For the text-containing cell, return its midpoint in (x, y) coordinate format. 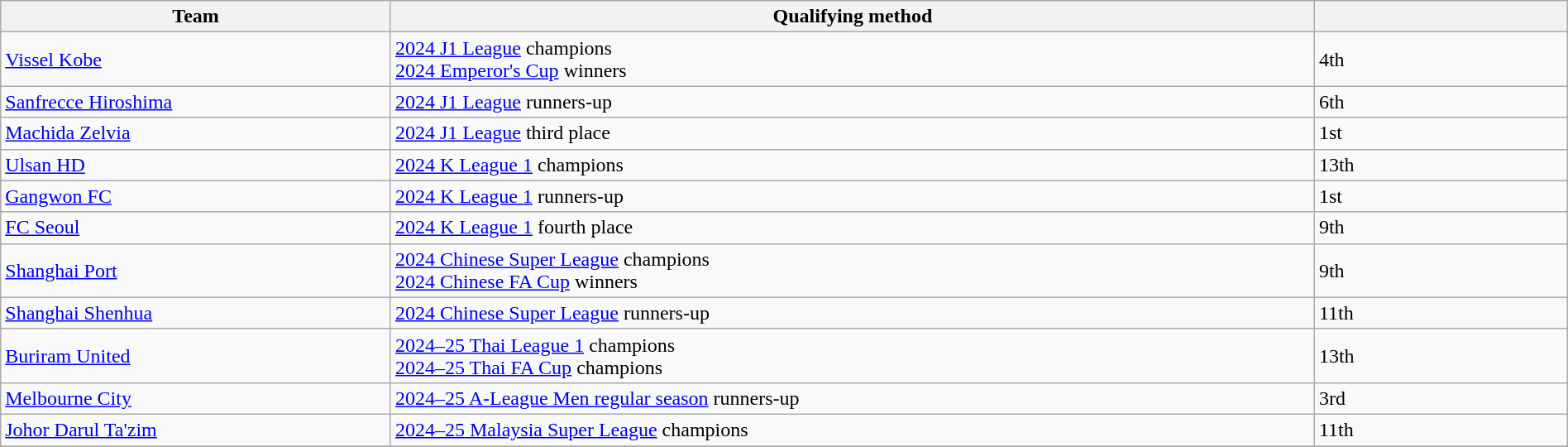
2024–25 Malaysia Super League champions (852, 430)
FC Seoul (196, 228)
2024 J1 League third place (852, 133)
2024 Chinese Super League runners-up (852, 313)
Buriram United (196, 356)
2024–25 A-League Men regular season runners-up (852, 398)
Johor Darul Ta'zim (196, 430)
Sanfrecce Hiroshima (196, 102)
Ulsan HD (196, 165)
Gangwon FC (196, 196)
6th (1441, 102)
2024 K League 1 runners-up (852, 196)
2024 J1 League runners-up (852, 102)
Vissel Kobe (196, 60)
Machida Zelvia (196, 133)
2024 K League 1 fourth place (852, 228)
Melbourne City (196, 398)
2024 K League 1 champions (852, 165)
2024 Chinese Super League champions2024 Chinese FA Cup winners (852, 270)
4th (1441, 60)
Team (196, 17)
2024–25 Thai League 1 champions2024–25 Thai FA Cup champions (852, 356)
Shanghai Shenhua (196, 313)
Shanghai Port (196, 270)
3rd (1441, 398)
2024 J1 League champions2024 Emperor's Cup winners (852, 60)
Qualifying method (852, 17)
